Pinpoint the cell where the given text exists, returning its (X, Y) midpoint coordinate. 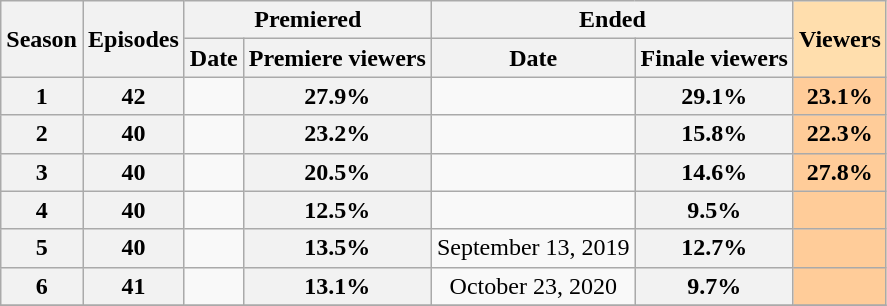
October 23, 2020 (533, 286)
14.6% (714, 172)
12.7% (714, 248)
9.5% (714, 210)
Finale viewers (714, 58)
Ended (612, 20)
3 (42, 172)
23.2% (337, 134)
2 (42, 134)
41 (133, 286)
Premiere viewers (337, 58)
1 (42, 96)
12.5% (337, 210)
20.5% (337, 172)
15.8% (714, 134)
13.5% (337, 248)
Season (42, 39)
27.9% (337, 96)
Premiered (308, 20)
27.8% (840, 172)
42 (133, 96)
4 (42, 210)
23.1% (840, 96)
9.7% (714, 286)
29.1% (714, 96)
Viewers (840, 39)
September 13, 2019 (533, 248)
6 (42, 286)
5 (42, 248)
22.3% (840, 134)
13.1% (337, 286)
Episodes (133, 39)
